From the cell containing the given text, extract its center point as [X, Y] coordinate. 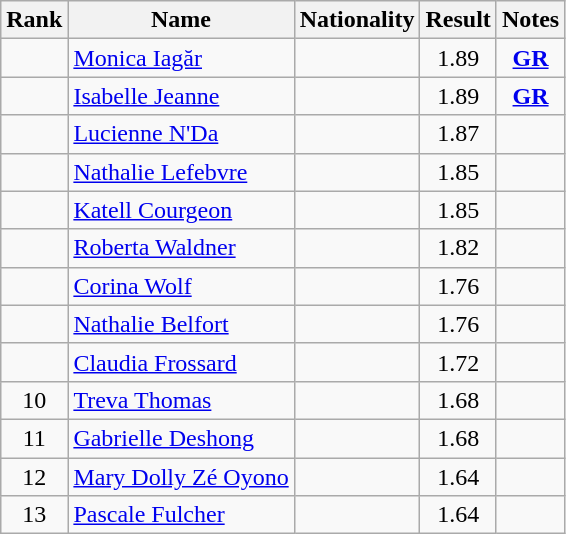
11 [34, 438]
Katell Courgeon [181, 210]
Corina Wolf [181, 286]
Notes [530, 20]
Result [458, 20]
Isabelle Jeanne [181, 96]
Name [181, 20]
Nathalie Belfort [181, 324]
Nationality [357, 20]
10 [34, 400]
1.87 [458, 134]
Nathalie Lefebvre [181, 172]
Claudia Frossard [181, 362]
1.72 [458, 362]
Roberta Waldner [181, 248]
Pascale Fulcher [181, 515]
Gabrielle Deshong [181, 438]
Treva Thomas [181, 400]
Lucienne N'Da [181, 134]
13 [34, 515]
Mary Dolly Zé Oyono [181, 477]
12 [34, 477]
Monica Iagăr [181, 58]
1.82 [458, 248]
Rank [34, 20]
